Return (X, Y) of the center of cell containing provided text 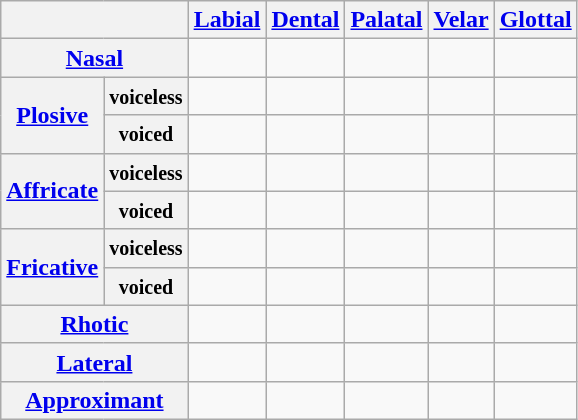
Fricative (52, 267)
Labial (227, 20)
Lateral (94, 362)
Palatal (386, 20)
Nasal (94, 58)
Rhotic (94, 324)
Glottal (536, 20)
Dental (306, 20)
Affricate (52, 191)
Velar (461, 20)
Plosive (52, 115)
Approximant (94, 400)
